Output the [X, Y] coordinate of the center of the cell containing the given text.  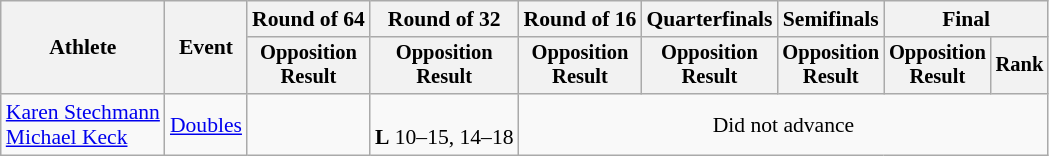
Doubles [206, 124]
Quarterfinals [709, 19]
Round of 16 [580, 19]
Round of 32 [444, 19]
Event [206, 48]
Karen StechmannMichael Keck [83, 124]
L 10–15, 14–18 [444, 124]
Athlete [83, 48]
Round of 64 [308, 19]
Final [966, 19]
Rank [1020, 66]
Semifinals [830, 19]
Did not advance [784, 124]
